Return [x, y] of the center of cell containing provided text 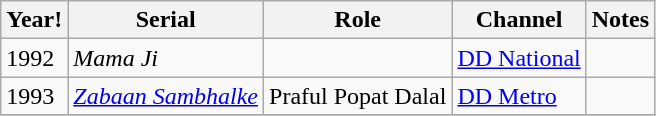
Role [358, 20]
Serial [166, 20]
Notes [620, 20]
Zabaan Sambhalke [166, 96]
1992 [34, 58]
Year! [34, 20]
Mama Ji [166, 58]
1993 [34, 96]
DD Metro [519, 96]
DD National [519, 58]
Channel [519, 20]
Praful Popat Dalal [358, 96]
